Find where the given text appears and provide that cell's center as [x, y] coordinate. 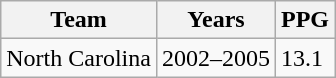
PPG [306, 20]
North Carolina [79, 58]
Team [79, 20]
Years [216, 20]
2002–2005 [216, 58]
13.1 [306, 58]
